Identify which cell holds the provided text, then report its (X, Y) central coordinate. 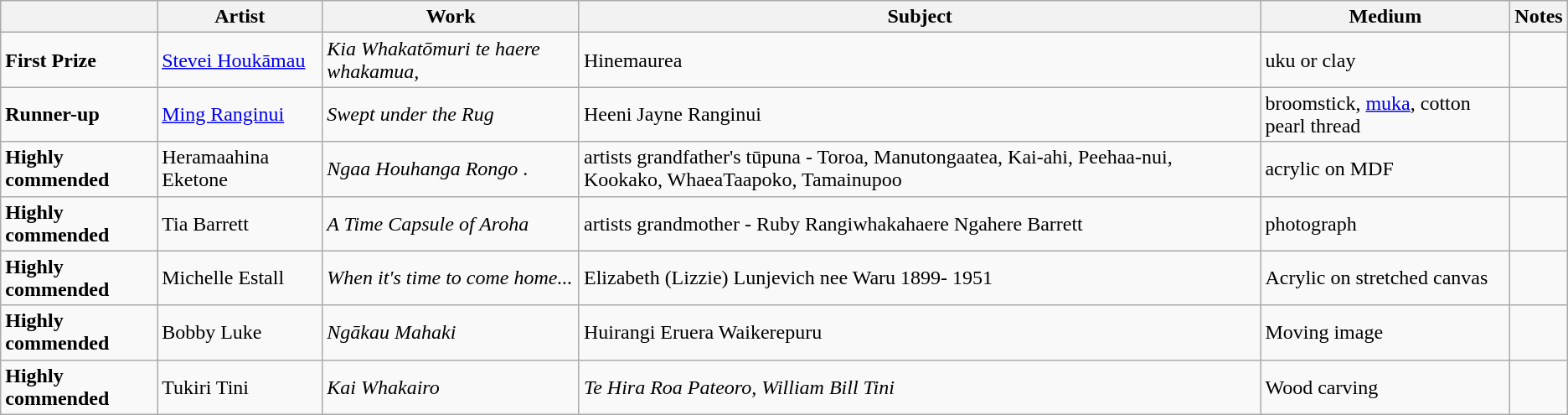
Stevei Houkāmau (240, 60)
Bobby Luke (240, 332)
artists grandfather's tūpuna - Toroa, Manutongaatea, Kai-ahi, Peehaa-nui, Kookako, WhaeaTaapoko, Tamainupoo (920, 169)
Runner-up (79, 114)
When it's time to come home... (451, 278)
Wood carving (1385, 387)
Acrylic on stretched canvas (1385, 278)
First Prize (79, 60)
Tukiri Tini (240, 387)
Huirangi Eruera Waikerepuru (920, 332)
broomstick, muka, cotton pearl thread (1385, 114)
Tia Barrett (240, 223)
Elizabeth (Lizzie) Lunjevich nee Waru 1899- 1951 (920, 278)
acrylic on MDF (1385, 169)
Moving image (1385, 332)
Notes (1539, 17)
Kai Whakairo (451, 387)
Artist (240, 17)
Heramaahina Eketone (240, 169)
Swept under the Rug (451, 114)
artists grandmother - Ruby Rangiwhakahaere Ngahere Barrett (920, 223)
Ngaa Houhanga Rongo . (451, 169)
Work (451, 17)
uku or clay (1385, 60)
Subject (920, 17)
Michelle Estall (240, 278)
photograph (1385, 223)
Te Hira Roa Pateoro, William Bill Tini (920, 387)
Heeni Jayne Ranginui (920, 114)
Hinemaurea (920, 60)
A Time Capsule of Aroha (451, 223)
Medium (1385, 17)
Ming Ranginui (240, 114)
Kia Whakatōmuri te haere whakamua, (451, 60)
Ngākau Mahaki (451, 332)
